Return (x, y) of the center of cell containing provided text 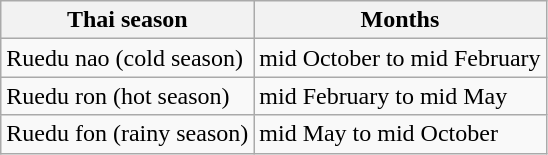
Ruedu fon (rainy season) (128, 134)
mid February to mid May (400, 96)
Ruedu nao (cold season) (128, 58)
Ruedu ron (hot season) (128, 96)
mid October to mid February (400, 58)
Thai season (128, 20)
Months (400, 20)
mid May to mid October (400, 134)
